Detect which cell encompasses the target text, then output its (X, Y) center coordinate. 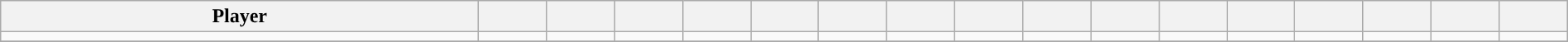
Player (240, 16)
